From the cell containing the given text, extract its center point as [X, Y] coordinate. 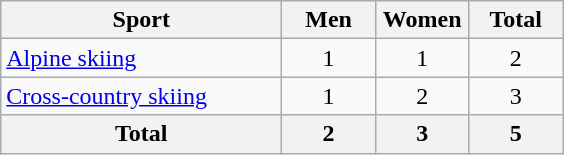
Cross-country skiing [142, 96]
Sport [142, 20]
Men [329, 20]
5 [516, 134]
Women [422, 20]
Alpine skiing [142, 58]
